Detect which cell encompasses the target text, then output its [X, Y] center coordinate. 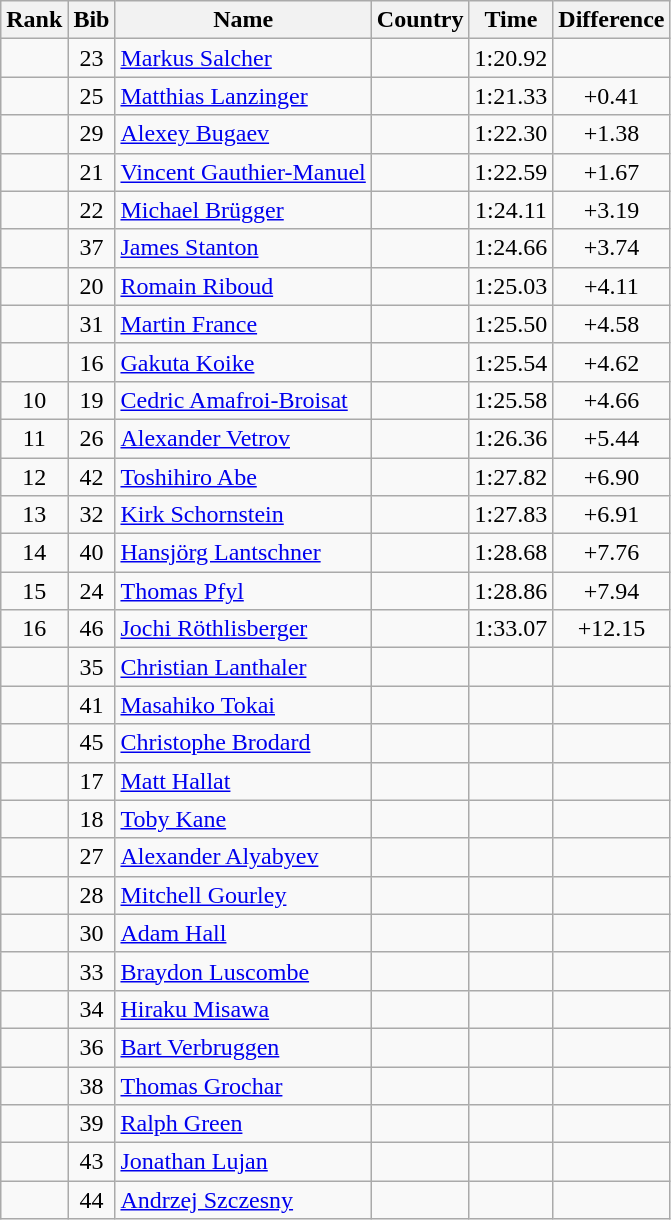
+3.74 [612, 248]
31 [92, 324]
1:25.58 [511, 400]
1:33.07 [511, 629]
1:26.36 [511, 438]
1:20.92 [511, 58]
+4.62 [612, 362]
+7.94 [612, 591]
+7.76 [612, 553]
+12.15 [612, 629]
1:25.03 [511, 286]
37 [92, 248]
Thomas Pfyl [243, 591]
1:28.86 [511, 591]
Alexander Vetrov [243, 438]
15 [34, 591]
Masahiko Tokai [243, 705]
Christian Lanthaler [243, 667]
Matthias Lanzinger [243, 96]
+1.67 [612, 172]
40 [92, 553]
18 [92, 819]
1:24.66 [511, 248]
13 [34, 515]
+1.38 [612, 134]
+4.66 [612, 400]
43 [92, 1162]
Vincent Gauthier-Manuel [243, 172]
James Stanton [243, 248]
Martin France [243, 324]
36 [92, 1047]
Jonathan Lujan [243, 1162]
Thomas Grochar [243, 1085]
1:25.54 [511, 362]
Alexander Alyabyev [243, 857]
Jochi Röthlisberger [243, 629]
Michael Brügger [243, 210]
34 [92, 1009]
+3.19 [612, 210]
Gakuta Koike [243, 362]
17 [92, 781]
Braydon Luscombe [243, 971]
26 [92, 438]
Romain Riboud [243, 286]
44 [92, 1200]
Alexey Bugaev [243, 134]
+5.44 [612, 438]
1:27.82 [511, 477]
42 [92, 477]
27 [92, 857]
Country [420, 20]
+6.90 [612, 477]
Matt Hallat [243, 781]
1:27.83 [511, 515]
Christophe Brodard [243, 743]
Toby Kane [243, 819]
14 [34, 553]
23 [92, 58]
30 [92, 933]
Adam Hall [243, 933]
Time [511, 20]
33 [92, 971]
Hiraku Misawa [243, 1009]
Andrzej Szczesny [243, 1200]
24 [92, 591]
41 [92, 705]
Difference [612, 20]
45 [92, 743]
Hansjörg Lantschner [243, 553]
25 [92, 96]
32 [92, 515]
Name [243, 20]
+4.58 [612, 324]
1:28.68 [511, 553]
Mitchell Gourley [243, 895]
+0.41 [612, 96]
1:22.30 [511, 134]
Markus Salcher [243, 58]
Cedric Amafroi-Broisat [243, 400]
21 [92, 172]
28 [92, 895]
46 [92, 629]
Rank [34, 20]
Kirk Schornstein [243, 515]
Bib [92, 20]
+4.11 [612, 286]
Bart Verbruggen [243, 1047]
35 [92, 667]
11 [34, 438]
1:25.50 [511, 324]
12 [34, 477]
20 [92, 286]
1:22.59 [511, 172]
+6.91 [612, 515]
19 [92, 400]
1:21.33 [511, 96]
39 [92, 1124]
1:24.11 [511, 210]
22 [92, 210]
29 [92, 134]
Ralph Green [243, 1124]
38 [92, 1085]
Toshihiro Abe [243, 477]
10 [34, 400]
